Capture the cell that displays the provided text and extract its (x, y) central coordinate. 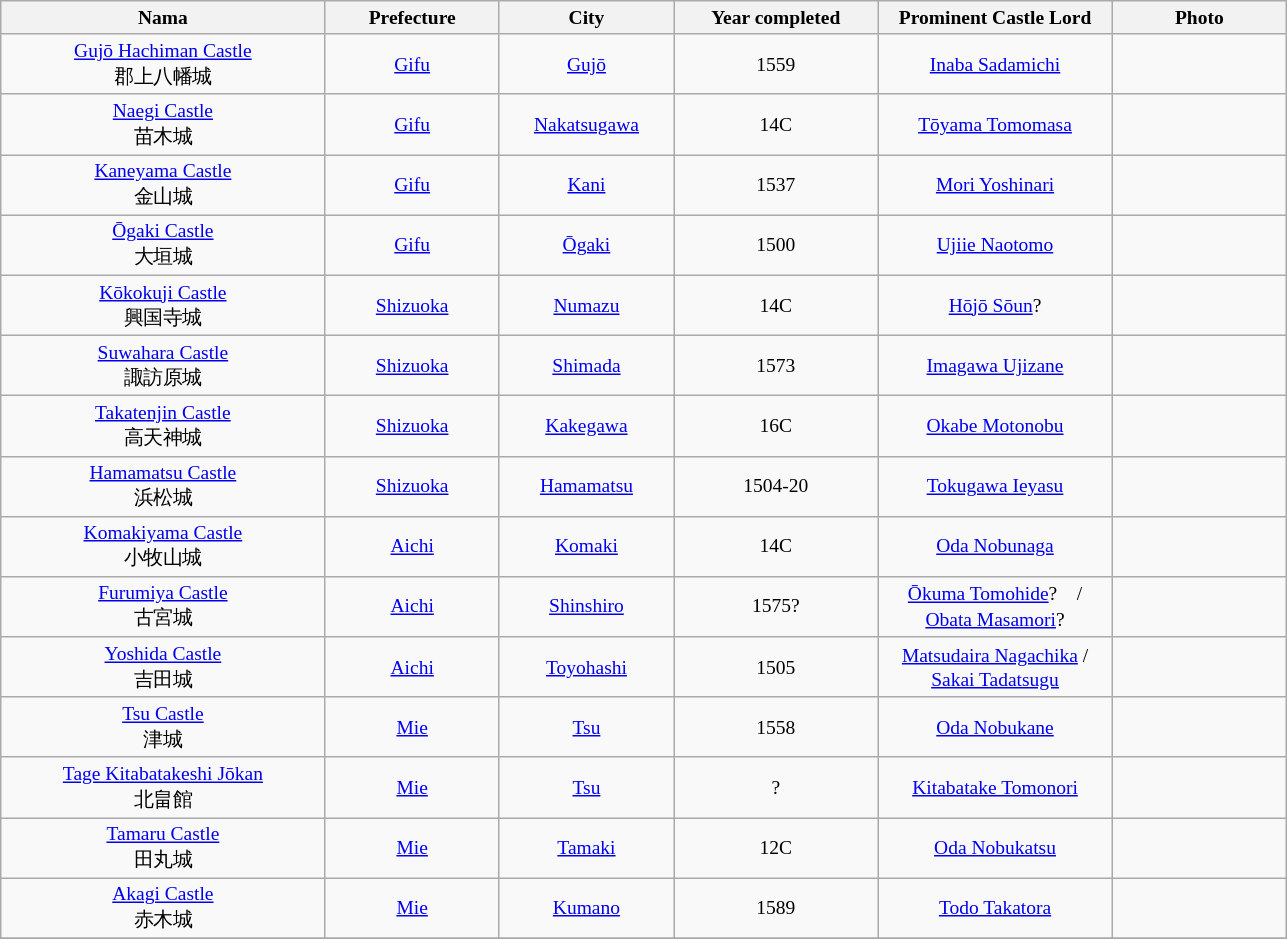
City (586, 18)
Akagi Castle赤木城 (163, 908)
Hamamatsu (586, 486)
Tokugawa Ieyasu (995, 486)
1559 (776, 64)
Shinshiro (586, 607)
12C (776, 848)
Kumano (586, 908)
Komaki (586, 546)
Nakatsugawa (586, 124)
Shimada (586, 365)
Hamamatsu Castle浜松城 (163, 486)
Kakegawa (586, 426)
1575? (776, 607)
Nama (163, 18)
Kani (586, 185)
Yoshida Castle吉田城 (163, 667)
Suwahara Castle諏訪原城 (163, 365)
Kitabatake Tomonori (995, 787)
Imagawa Ujizane (995, 365)
Ōgaki (586, 245)
Oda Nobukatsu (995, 848)
Komakiyama Castle小牧山城 (163, 546)
Ōgaki Castle大垣城 (163, 245)
Okabe Motonobu (995, 426)
1589 (776, 908)
Matsudaira Nagachika / Sakai Tadatsugu (995, 667)
Year completed (776, 18)
Kōkokuji Castle興国寺城 (163, 305)
1504-20 (776, 486)
Prominent Castle Lord (995, 18)
? (776, 787)
1558 (776, 727)
Tamaki (586, 848)
Hōjō Sōun? (995, 305)
Tamaru Castle田丸城 (163, 848)
Numazu (586, 305)
Kaneyama Castle金山城 (163, 185)
Photo (1199, 18)
Ujiie Naotomo (995, 245)
Gujō Hachiman Castle郡上八幡城 (163, 64)
Gujō (586, 64)
Tage Kitabatakeshi Jōkan北畠館 (163, 787)
16C (776, 426)
Prefecture (412, 18)
Naegi Castle苗木城 (163, 124)
Takatenjin Castle高天神城 (163, 426)
Ōkuma Tomohide? / Obata Masamori? (995, 607)
Tōyama Tomomasa (995, 124)
Mori Yoshinari (995, 185)
1537 (776, 185)
1573 (776, 365)
Oda Nobukane (995, 727)
Furumiya Castle古宮城 (163, 607)
Todo Takatora (995, 908)
Toyohashi (586, 667)
Tsu Castle津城 (163, 727)
1500 (776, 245)
Oda Nobunaga (995, 546)
1505 (776, 667)
Inaba Sadamichi (995, 64)
